Return the [x, y] coordinate for the center point of the cell that contains the specified text.  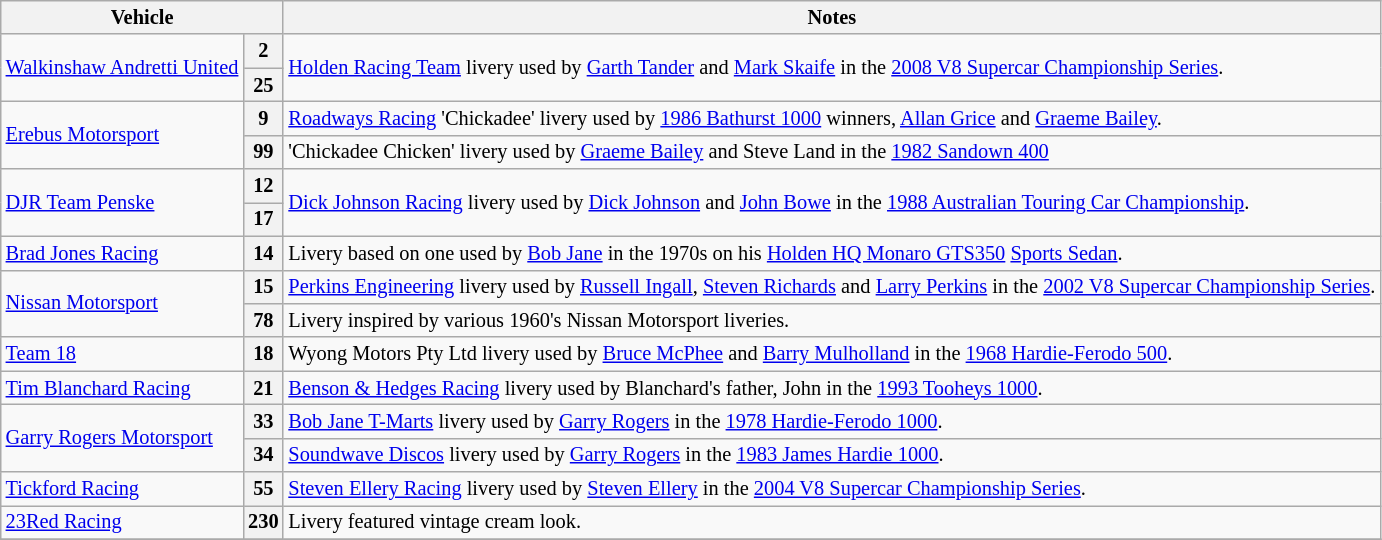
Livery based on one used by Bob Jane in the 1970s on his Holden HQ Monaro GTS350 Sports Sedan. [832, 253]
Tim Blanchard Racing [122, 388]
Tickford Racing [122, 489]
Soundwave Discos livery used by Garry Rogers in the 1983 James Hardie 1000. [832, 455]
9 [263, 118]
DJR Team Penske [122, 202]
21 [263, 388]
Wyong Motors Pty Ltd livery used by Bruce McPhee and Barry Mulholland in the 1968 Hardie-Ferodo 500. [832, 354]
Livery inspired by various 1960's Nissan Motorsport liveries. [832, 320]
18 [263, 354]
33 [263, 421]
14 [263, 253]
23Red Racing [122, 522]
Benson & Hedges Racing livery used by Blanchard's father, John in the 1993 Tooheys 1000. [832, 388]
Bob Jane T-Marts livery used by Garry Rogers in the 1978 Hardie-Ferodo 1000. [832, 421]
Notes [832, 17]
Walkinshaw Andretti United [122, 68]
Perkins Engineering livery used by Russell Ingall, Steven Richards and Larry Perkins in the 2002 V8 Supercar Championship Series. [832, 287]
2 [263, 51]
Team 18 [122, 354]
25 [263, 85]
Garry Rogers Motorsport [122, 438]
Livery featured vintage cream look. [832, 522]
55 [263, 489]
Roadways Racing 'Chickadee' livery used by 1986 Bathurst 1000 winners, Allan Grice and Graeme Bailey. [832, 118]
Dick Johnson Racing livery used by Dick Johnson and John Bowe in the 1988 Australian Touring Car Championship. [832, 202]
12 [263, 186]
Holden Racing Team livery used by Garth Tander and Mark Skaife in the 2008 V8 Supercar Championship Series. [832, 68]
230 [263, 522]
Erebus Motorsport [122, 134]
99 [263, 152]
Nissan Motorsport [122, 304]
'Chickadee Chicken' livery used by Graeme Bailey and Steve Land in the 1982 Sandown 400 [832, 152]
78 [263, 320]
Steven Ellery Racing livery used by Steven Ellery in the 2004 V8 Supercar Championship Series. [832, 489]
17 [263, 219]
15 [263, 287]
Vehicle [142, 17]
34 [263, 455]
Brad Jones Racing [122, 253]
